Identify which cell holds the provided text, then report its (x, y) central coordinate. 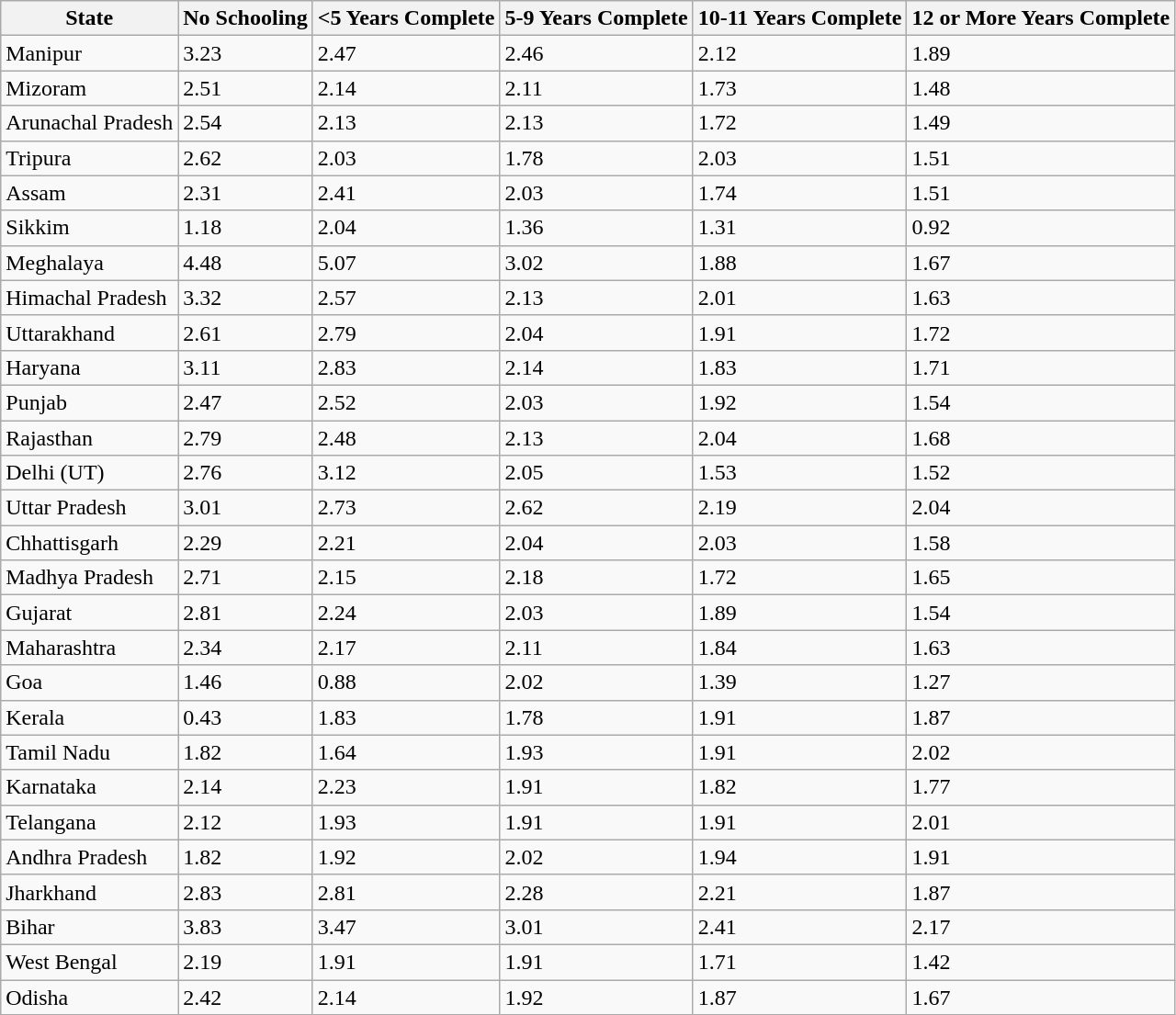
Mizoram (90, 88)
2.15 (406, 578)
State (90, 18)
2.48 (406, 438)
1.49 (1041, 123)
4.48 (245, 263)
10-11 Years Complete (799, 18)
1.53 (799, 473)
1.84 (799, 648)
0.92 (1041, 228)
1.36 (596, 228)
3.02 (596, 263)
2.42 (245, 997)
3.11 (245, 367)
2.05 (596, 473)
Delhi (UT) (90, 473)
Tamil Nadu (90, 752)
Gujarat (90, 613)
Odisha (90, 997)
3.32 (245, 298)
Bihar (90, 927)
2.57 (406, 298)
Meghalaya (90, 263)
1.77 (1041, 787)
1.88 (799, 263)
1.64 (406, 752)
2.23 (406, 787)
2.76 (245, 473)
Goa (90, 682)
2.34 (245, 648)
Chhattisgarh (90, 543)
Assam (90, 193)
1.94 (799, 857)
West Bengal (90, 962)
1.73 (799, 88)
Telangana (90, 822)
Maharashtra (90, 648)
Sikkim (90, 228)
0.43 (245, 717)
Himachal Pradesh (90, 298)
1.58 (1041, 543)
3.47 (406, 927)
No Schooling (245, 18)
<5 Years Complete (406, 18)
Rajasthan (90, 438)
Kerala (90, 717)
1.52 (1041, 473)
3.12 (406, 473)
1.74 (799, 193)
Haryana (90, 367)
5.07 (406, 263)
1.18 (245, 228)
2.52 (406, 402)
1.31 (799, 228)
2.18 (596, 578)
12 or More Years Complete (1041, 18)
2.29 (245, 543)
2.61 (245, 333)
Arunachal Pradesh (90, 123)
Uttar Pradesh (90, 508)
0.88 (406, 682)
2.31 (245, 193)
5-9 Years Complete (596, 18)
2.28 (596, 892)
1.68 (1041, 438)
Punjab (90, 402)
2.24 (406, 613)
3.83 (245, 927)
2.71 (245, 578)
Madhya Pradesh (90, 578)
1.46 (245, 682)
Manipur (90, 53)
1.42 (1041, 962)
Tripura (90, 158)
3.23 (245, 53)
1.27 (1041, 682)
Karnataka (90, 787)
2.73 (406, 508)
Uttarakhand (90, 333)
1.48 (1041, 88)
Andhra Pradesh (90, 857)
2.51 (245, 88)
1.65 (1041, 578)
Jharkhand (90, 892)
2.54 (245, 123)
2.46 (596, 53)
1.39 (799, 682)
